Capture the cell that displays the provided text and extract its (x, y) central coordinate. 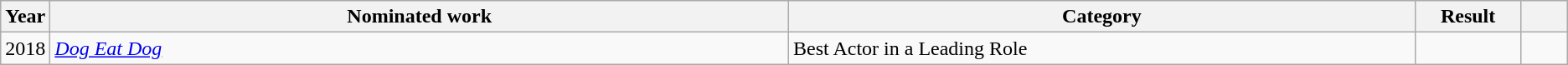
Best Actor in a Leading Role (1102, 48)
Year (25, 17)
Dog Eat Dog (420, 48)
2018 (25, 48)
Nominated work (420, 17)
Category (1102, 17)
Result (1467, 17)
